Extract the [X, Y] coordinate from the center of the cell holding the provided text.  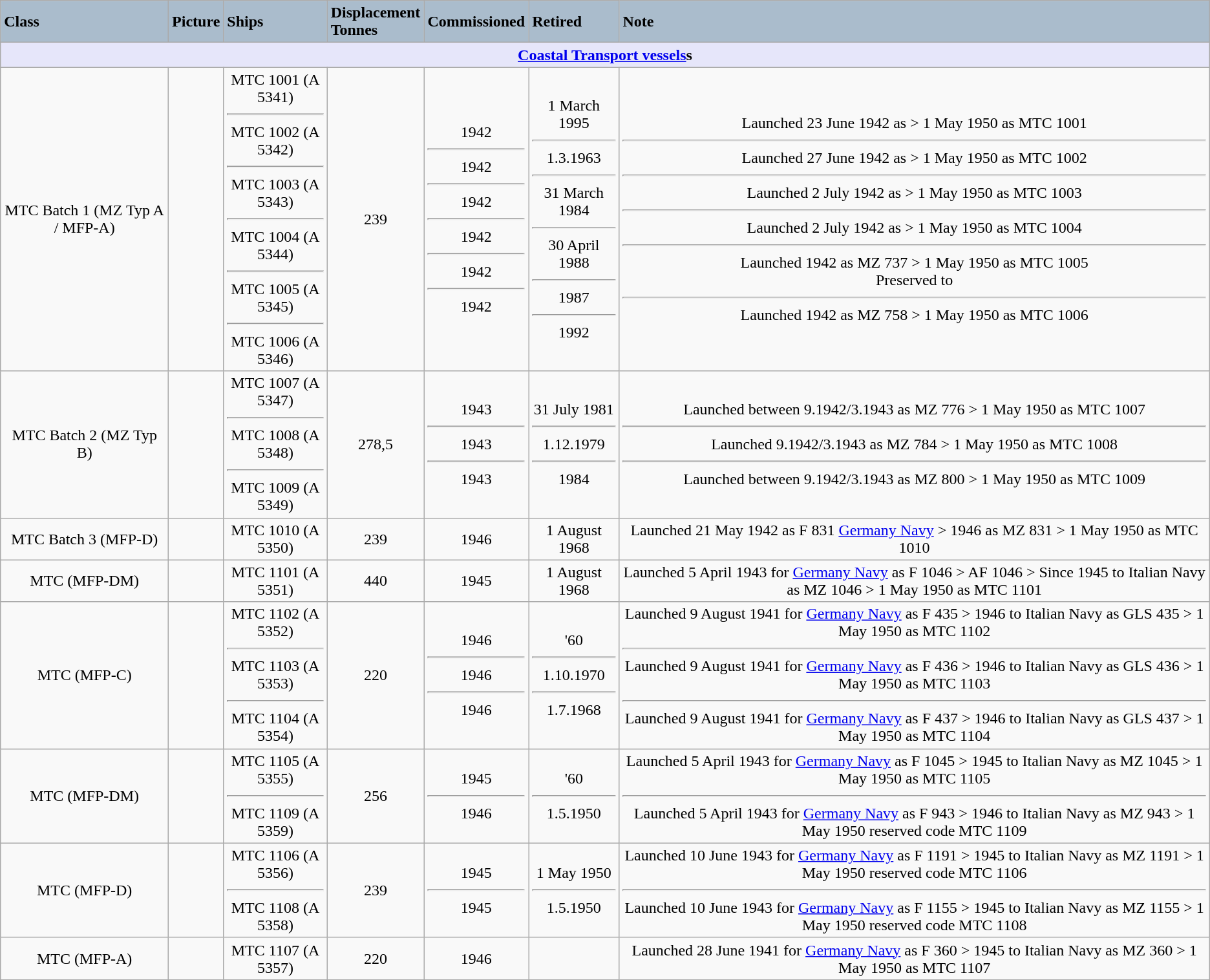
440 [376, 581]
194219421942194219421942 [476, 219]
Launched 5 April 1943 for Germany Navy as F 1046 > AF 1046 > Since 1945 to Italian Navy as MZ 1046 > 1 May 1950 as MTC 1101 [914, 581]
MTC 1010 (A 5350) [275, 539]
Class [85, 22]
MTC Batch 3 (MFP-D) [85, 539]
MTC (MFP-A) [85, 958]
194319431943 [476, 445]
Launched 28 June 1941 for Germany Navy as F 360 > 1945 to Italian Navy as MZ 360 > 1 May 1950 as MTC 1107 [914, 958]
MTC Batch 2 (MZ Typ B) [85, 445]
Commissioned [476, 22]
MTC 1106 (A 5356)MTC 1108 (A 5358) [275, 890]
MTC 1107 (A 5357) [275, 958]
Launched 21 May 1942 as F 831 Germany Navy > 1946 as MZ 831 > 1 May 1950 as MTC 1010 [914, 539]
1945 [476, 581]
MTC 1101 (A 5351) [275, 581]
MTC 1001 (A 5341) MTC 1002 (A 5342)MTC 1003 (A 5343) MTC 1004 (A 5344)MTC 1005 (A 5345)MTC 1006 (A 5346) [275, 219]
31 July 19811.12.19791984 [574, 445]
MTC 1105 (A 5355)MTC 1109 (A 5359) [275, 796]
19451945 [476, 890]
194619461946 [476, 675]
Retired [574, 22]
'601.5.1950 [574, 796]
MTC (MFP-D) [85, 890]
MTC Batch 1 (MZ Typ A / MFP-A) [85, 219]
MTC 1102 (A 5352)MTC 1103 (A 5353) MTC 1104 (A 5354) [275, 675]
1 May 19501.5.1950 [574, 890]
256 [376, 796]
1 March 19951.3.196331 March 198430 April 198819871992 [574, 219]
'601.10.19701.7.1968 [574, 675]
Coastal Transport vesselss [605, 55]
MTC 1007 (A 5347) MTC 1008 (A 5348) MTC 1009 (A 5349) [275, 445]
Picture [196, 22]
Note [914, 22]
MTC (MFP-C) [85, 675]
Ships [275, 22]
19451946 [476, 796]
DisplacementTonnes [376, 22]
278,5 [376, 445]
